Pinpoint the cell where the given text exists, returning its (x, y) midpoint coordinate. 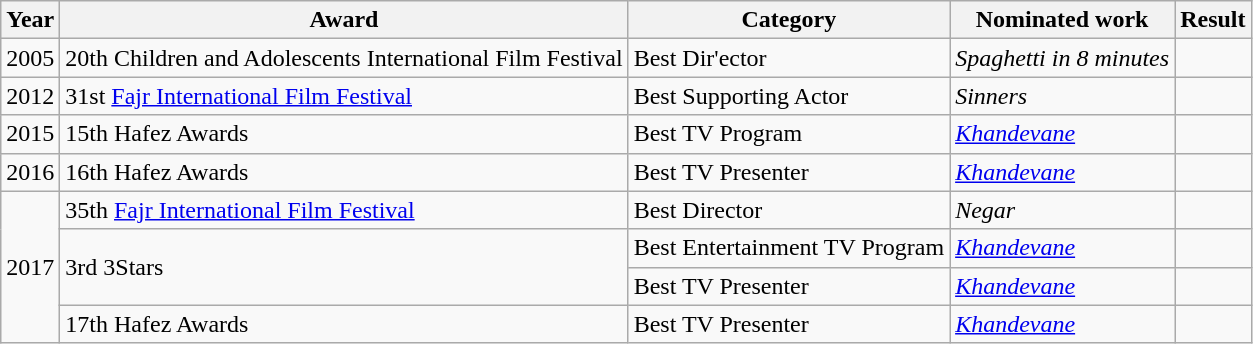
17th Hafez Awards (344, 324)
Best Director (788, 210)
Sinners (1062, 96)
Result (1213, 20)
Year (30, 20)
Negar (1062, 210)
Nominated work (1062, 20)
35th Fajr International Film Festival (344, 210)
Category (788, 20)
3rd 3Stars (344, 267)
Best TV Program (788, 134)
31st Fajr International Film Festival (344, 96)
Best Dir'ector (788, 58)
Award (344, 20)
16th Hafez Awards (344, 172)
15th Hafez Awards (344, 134)
20th Children and Adolescents International Film Festival (344, 58)
2017 (30, 267)
Best Entertainment TV Program (788, 248)
2005 (30, 58)
2016 (30, 172)
2015 (30, 134)
Best Supporting Actor (788, 96)
2012 (30, 96)
Spaghetti in 8 minutes (1062, 58)
